Locate the cell with the specified text and output its [X, Y] center coordinate. 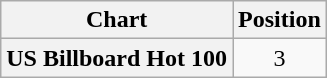
US Billboard Hot 100 [117, 58]
Position [280, 20]
3 [280, 58]
Chart [117, 20]
